From the cell containing the given text, extract its center point as (X, Y) coordinate. 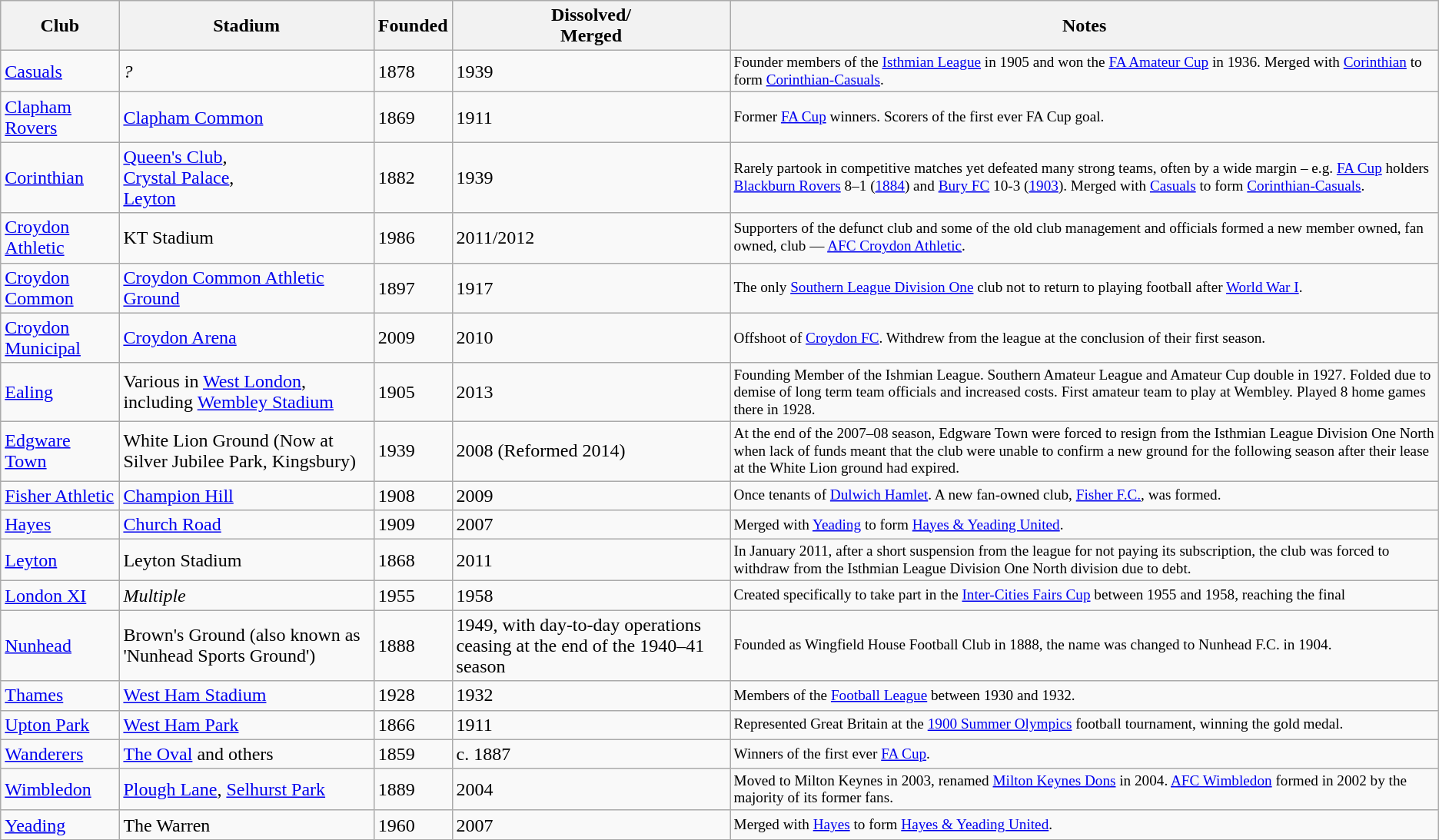
Various in West London, including Wembley Stadium (246, 392)
Hayes (60, 525)
Former FA Cup winners. Scorers of the first ever FA Cup goal. (1084, 117)
1909 (413, 525)
Multiple (246, 596)
Created specifically to take part in the Inter-Cities Fairs Cup between 1955 and 1958, reaching the final (1084, 596)
Club (60, 26)
1866 (413, 725)
Offshoot of Croydon FC. Withdrew from the league at the conclusion of their first season. (1084, 338)
Wimbledon (60, 789)
Notes (1084, 26)
Dissolved/Merged (591, 26)
Represented Great Britain at the 1900 Summer Olympics football tournament, winning the gold medal. (1084, 725)
1986 (413, 238)
West Ham Stadium (246, 696)
1928 (413, 696)
Wanderers (60, 754)
1897 (413, 287)
The Warren (246, 825)
Queen's Club,Crystal Palace,Leyton (246, 178)
Croydon Arena (246, 338)
2011 (591, 560)
2008 (Reformed 2014) (591, 452)
Champion Hill (246, 496)
2010 (591, 338)
White Lion Ground (Now at Silver Jubilee Park, Kingsbury) (246, 452)
Clapham Rovers (60, 117)
Thames (60, 696)
London XI (60, 596)
1888 (413, 646)
The only Southern League Division One club not to return to playing football after World War I. (1084, 287)
Casuals (60, 71)
Clapham Common (246, 117)
Croydon Athletic (60, 238)
Winners of the first ever FA Cup. (1084, 754)
1932 (591, 696)
1859 (413, 754)
Supporters of the defunct club and some of the old club management and officials formed a new member owned, fan owned, club — AFC Croydon Athletic. (1084, 238)
Plough Lane, Selhurst Park (246, 789)
Merged with Yeading to form Hayes & Yeading United. (1084, 525)
1955 (413, 596)
Founded as Wingfield House Football Club in 1888, the name was changed to Nunhead F.C. in 1904. (1084, 646)
Edgware Town (60, 452)
Croydon Common Athletic Ground (246, 287)
Yeading (60, 825)
Founder members of the Isthmian League in 1905 and won the FA Amateur Cup in 1936. Merged with Corinthian to form Corinthian-Casuals. (1084, 71)
Nunhead (60, 646)
Brown's Ground (also known as 'Nunhead Sports Ground') (246, 646)
West Ham Park (246, 725)
1878 (413, 71)
1882 (413, 178)
2013 (591, 392)
c. 1887 (591, 754)
? (246, 71)
Once tenants of Dulwich Hamlet. A new fan-owned club, Fisher F.C., was formed. (1084, 496)
Ealing (60, 392)
1960 (413, 825)
Moved to Milton Keynes in 2003, renamed Milton Keynes Dons in 2004. AFC Wimbledon formed in 2002 by the majority of its former fans. (1084, 789)
KT Stadium (246, 238)
1869 (413, 117)
Croydon Municipal (60, 338)
Leyton (60, 560)
1949, with day-to-day operations ceasing at the end of the 1940–41 season (591, 646)
Leyton Stadium (246, 560)
Fisher Athletic (60, 496)
1905 (413, 392)
Stadium (246, 26)
Corinthian (60, 178)
Members of the Football League between 1930 and 1932. (1084, 696)
Church Road (246, 525)
Croydon Common (60, 287)
Founded (413, 26)
1889 (413, 789)
1958 (591, 596)
2011/2012 (591, 238)
1917 (591, 287)
Upton Park (60, 725)
The Oval and others (246, 754)
1908 (413, 496)
1868 (413, 560)
Merged with Hayes to form Hayes & Yeading United. (1084, 825)
2004 (591, 789)
